Find where the given text appears and provide that cell's center as [X, Y] coordinate. 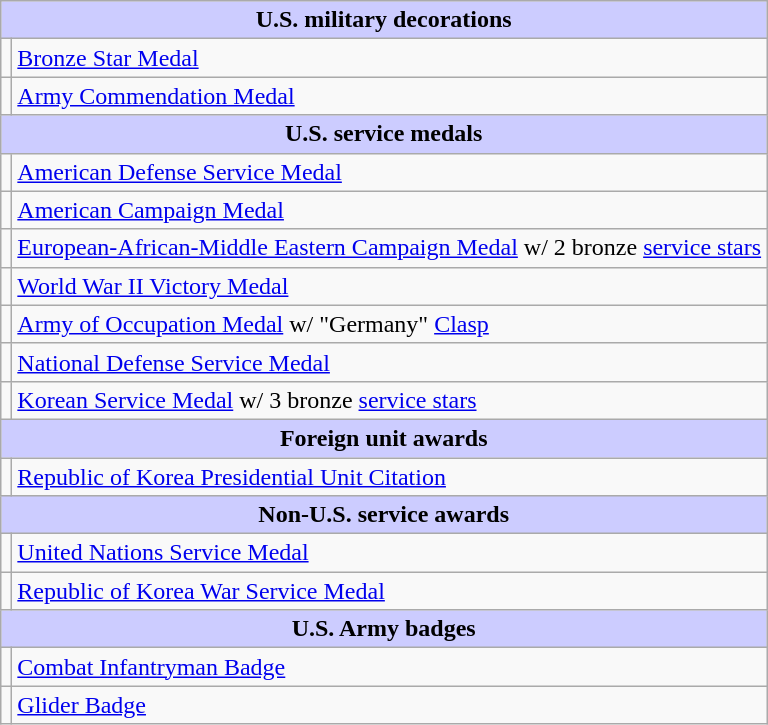
U.S. Army badges [384, 629]
Republic of Korea War Service Medal [390, 591]
Foreign unit awards [384, 438]
American Defense Service Medal [390, 172]
Glider Badge [390, 705]
United Nations Service Medal [390, 553]
Army Commendation Medal [390, 96]
Bronze Star Medal [390, 58]
National Defense Service Medal [390, 362]
Korean Service Medal w/ 3 bronze service stars [390, 400]
World War II Victory Medal [390, 286]
U.S. service medals [384, 134]
Non-U.S. service awards [384, 515]
Republic of Korea Presidential Unit Citation [390, 477]
Combat Infantryman Badge [390, 667]
European-African-Middle Eastern Campaign Medal w/ 2 bronze service stars [390, 248]
American Campaign Medal [390, 210]
Army of Occupation Medal w/ "Germany" Clasp [390, 324]
U.S. military decorations [384, 20]
